Capture the cell that displays the provided text and extract its (X, Y) central coordinate. 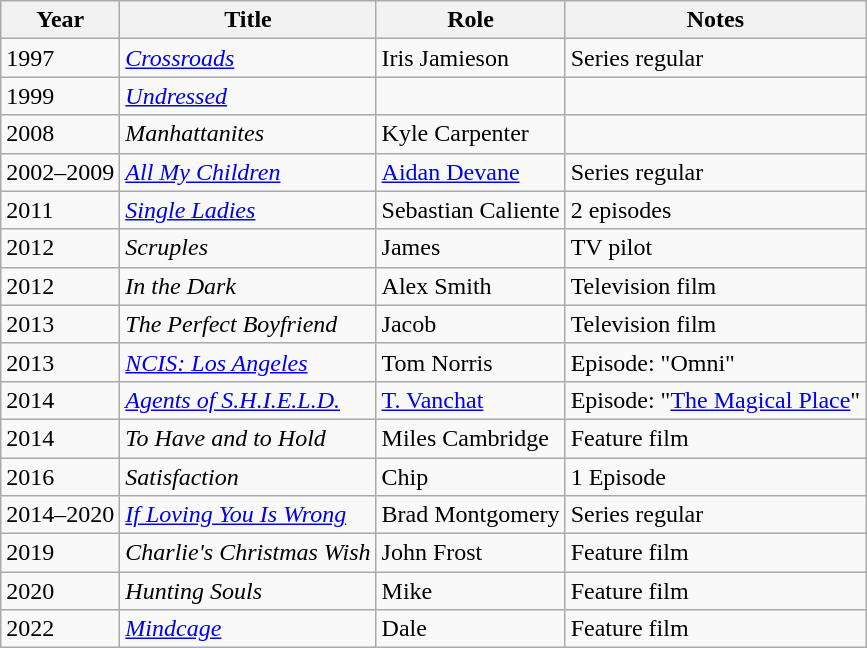
NCIS: Los Angeles (248, 362)
In the Dark (248, 286)
T. Vanchat (470, 400)
Crossroads (248, 58)
1999 (60, 96)
2016 (60, 477)
2008 (60, 134)
2002–2009 (60, 172)
2020 (60, 591)
Notes (716, 20)
2022 (60, 629)
Iris Jamieson (470, 58)
Undressed (248, 96)
Year (60, 20)
TV pilot (716, 248)
Episode: "Omni" (716, 362)
2019 (60, 553)
2011 (60, 210)
1997 (60, 58)
Miles Cambridge (470, 438)
Satisfaction (248, 477)
Agents of S.H.I.E.L.D. (248, 400)
Episode: "The Magical Place" (716, 400)
Hunting Souls (248, 591)
1 Episode (716, 477)
Single Ladies (248, 210)
To Have and to Hold (248, 438)
All My Children (248, 172)
Tom Norris (470, 362)
James (470, 248)
Manhattanites (248, 134)
Scruples (248, 248)
2014–2020 (60, 515)
Mike (470, 591)
Chip (470, 477)
Mindcage (248, 629)
Dale (470, 629)
Charlie's Christmas Wish (248, 553)
Sebastian Caliente (470, 210)
2 episodes (716, 210)
Title (248, 20)
Brad Montgomery (470, 515)
Kyle Carpenter (470, 134)
Role (470, 20)
John Frost (470, 553)
The Perfect Boyfriend (248, 324)
Alex Smith (470, 286)
Jacob (470, 324)
Aidan Devane (470, 172)
If Loving You Is Wrong (248, 515)
